Search for the cell housing the specified text and yield its [X, Y] center coordinate. 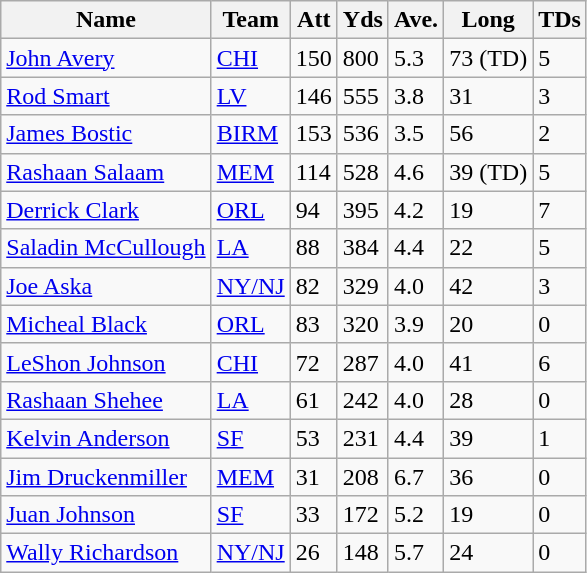
287 [362, 362]
36 [488, 477]
148 [362, 553]
88 [314, 248]
5.2 [416, 515]
Rod Smart [106, 96]
Jim Druckenmiller [106, 477]
5.3 [416, 58]
Ave. [416, 20]
John Avery [106, 58]
4.6 [416, 172]
555 [362, 96]
BIRM [250, 134]
Derrick Clark [106, 210]
39 [488, 438]
94 [314, 210]
Rashaan Salaam [106, 172]
42 [488, 286]
22 [488, 248]
73 (TD) [488, 58]
Long [488, 20]
3.5 [416, 134]
26 [314, 553]
39 (TD) [488, 172]
242 [362, 400]
82 [314, 286]
53 [314, 438]
384 [362, 248]
Micheal Black [106, 324]
56 [488, 134]
231 [362, 438]
24 [488, 553]
61 [314, 400]
83 [314, 324]
329 [362, 286]
3.9 [416, 324]
Kelvin Anderson [106, 438]
6 [560, 362]
20 [488, 324]
James Bostic [106, 134]
208 [362, 477]
6.7 [416, 477]
Team [250, 20]
172 [362, 515]
28 [488, 400]
Juan Johnson [106, 515]
800 [362, 58]
Wally Richardson [106, 553]
7 [560, 210]
536 [362, 134]
41 [488, 362]
1 [560, 438]
Rashaan Shehee [106, 400]
33 [314, 515]
4.2 [416, 210]
Name [106, 20]
395 [362, 210]
72 [314, 362]
146 [314, 96]
Joe Aska [106, 286]
LV [250, 96]
528 [362, 172]
3.8 [416, 96]
320 [362, 324]
114 [314, 172]
Saladin McCullough [106, 248]
2 [560, 134]
TDs [560, 20]
5.7 [416, 553]
Yds [362, 20]
LeShon Johnson [106, 362]
153 [314, 134]
150 [314, 58]
Att [314, 20]
